Scan for the cell matching the given text and deliver its (X, Y) coordinate at center. 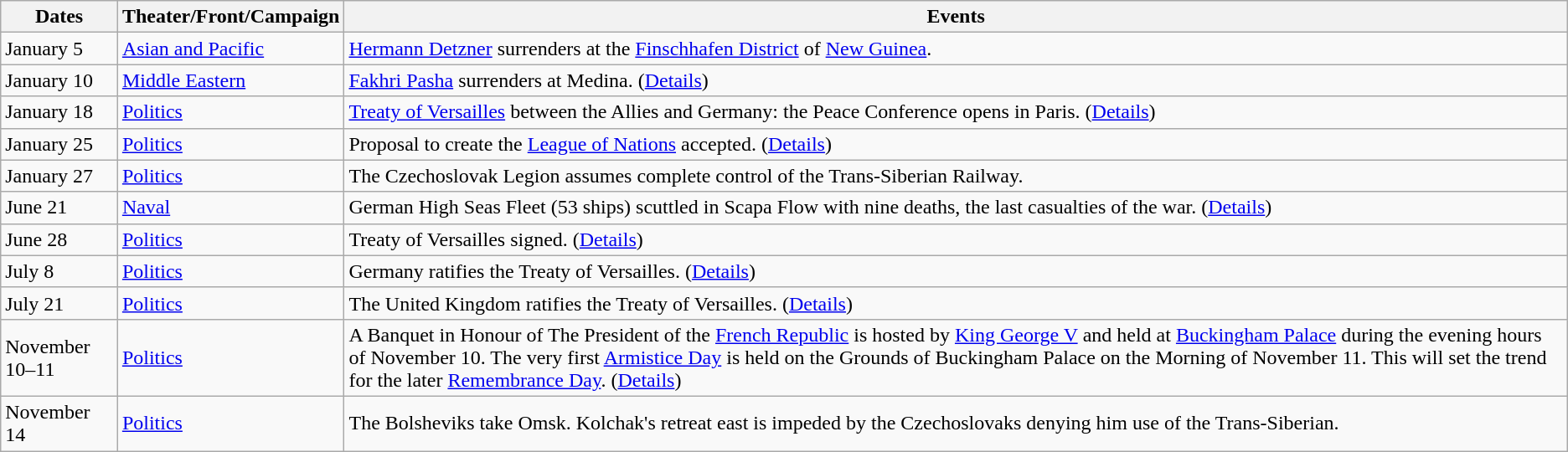
June 21 (59, 208)
Middle Eastern (231, 80)
Events (956, 17)
January 25 (59, 144)
Treaty of Versailles between the Allies and Germany: the Peace Conference opens in Paris. (Details) (956, 112)
July 21 (59, 303)
The United Kingdom ratifies the Treaty of Versailles. (Details) (956, 303)
German High Seas Fleet (53 ships) scuttled in Scapa Flow with nine deaths, the last casualties of the war. (Details) (956, 208)
Dates (59, 17)
January 18 (59, 112)
Hermann Detzner surrenders at the Finschhafen District of New Guinea. (956, 49)
The Czechoslovak Legion assumes complete control of the Trans-Siberian Railway. (956, 176)
July 8 (59, 271)
Germany ratifies the Treaty of Versailles. (Details) (956, 271)
The Bolsheviks take Omsk. Kolchak's retreat east is impeded by the Czechoslovaks denying him use of the Trans-Siberian. (956, 424)
Treaty of Versailles signed. (Details) (956, 239)
Theater/Front/Campaign (231, 17)
January 5 (59, 49)
Asian and Pacific (231, 49)
Fakhri Pasha surrenders at Medina. (Details) (956, 80)
November 10–11 (59, 357)
November 14 (59, 424)
Naval (231, 208)
Proposal to create the League of Nations accepted. (Details) (956, 144)
June 28 (59, 239)
January 27 (59, 176)
January 10 (59, 80)
